Return (x, y) of the center of cell containing provided text 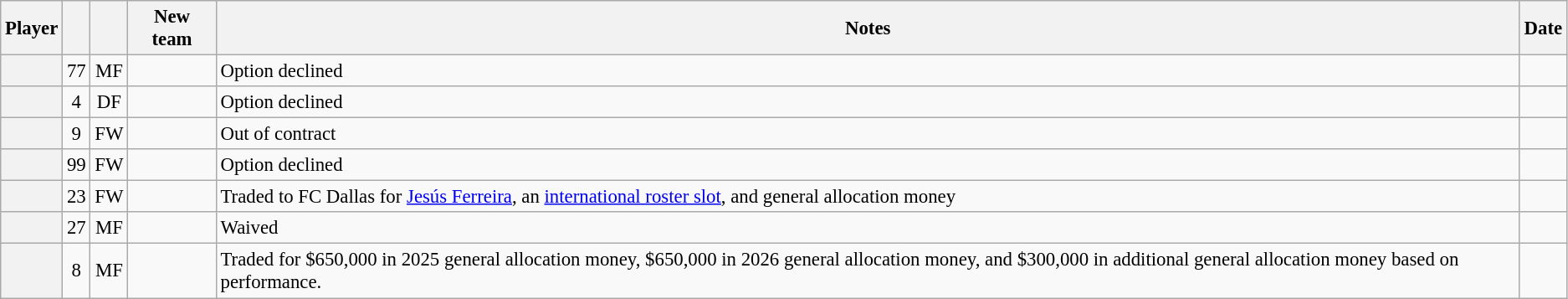
New team (172, 28)
Traded to FC Dallas for Jesús Ferreira, an international roster slot, and general allocation money (868, 197)
Date (1543, 28)
8 (77, 271)
Out of contract (868, 134)
DF (109, 102)
99 (77, 165)
23 (77, 197)
9 (77, 134)
Notes (868, 28)
77 (77, 71)
27 (77, 229)
4 (77, 102)
Waived (868, 229)
Player (32, 28)
